Find where the given text appears and provide that cell's center as [x, y] coordinate. 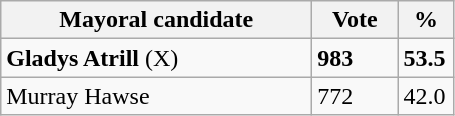
42.0 [426, 96]
53.5 [426, 58]
772 [355, 96]
Mayoral candidate [156, 20]
983 [355, 58]
% [426, 20]
Vote [355, 20]
Murray Hawse [156, 96]
Gladys Atrill (X) [156, 58]
